For the text-containing cell, return its midpoint in [x, y] coordinate format. 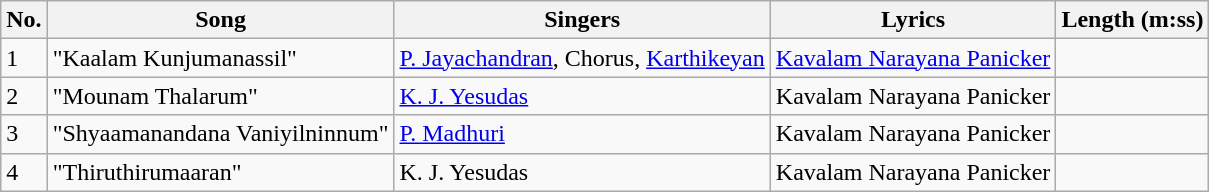
Lyrics [913, 20]
P. Jayachandran, Chorus, Karthikeyan [582, 58]
Length (m:ss) [1132, 20]
P. Madhuri [582, 134]
"Kaalam Kunjumanassil" [220, 58]
Song [220, 20]
"Mounam Thalarum" [220, 96]
Singers [582, 20]
"Thiruthirumaaran" [220, 172]
1 [24, 58]
2 [24, 96]
"Shyaamanandana Vaniyilninnum" [220, 134]
No. [24, 20]
3 [24, 134]
4 [24, 172]
